Find where the given text appears and provide that cell's center as [x, y] coordinate. 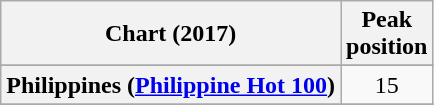
Chart (2017) [171, 34]
Peakposition [387, 34]
15 [387, 85]
Philippines (Philippine Hot 100) [171, 85]
